Search for the cell housing the specified text and yield its (x, y) center coordinate. 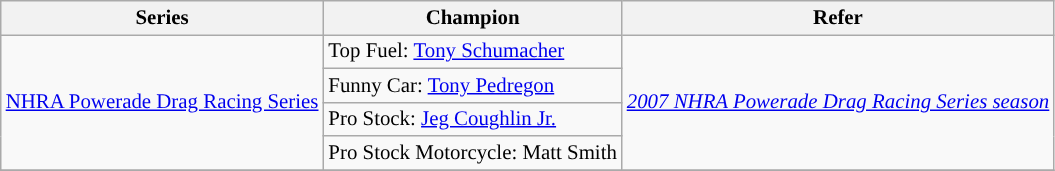
Refer (838, 18)
Series (162, 18)
Top Fuel: Tony Schumacher (472, 51)
Funny Car: Tony Pedregon (472, 85)
Pro Stock Motorcycle: Matt Smith (472, 153)
NHRA Powerade Drag Racing Series (162, 102)
2007 NHRA Powerade Drag Racing Series season (838, 102)
Champion (472, 18)
Pro Stock: Jeg Coughlin Jr. (472, 119)
